Search for the cell housing the specified text and yield its (X, Y) center coordinate. 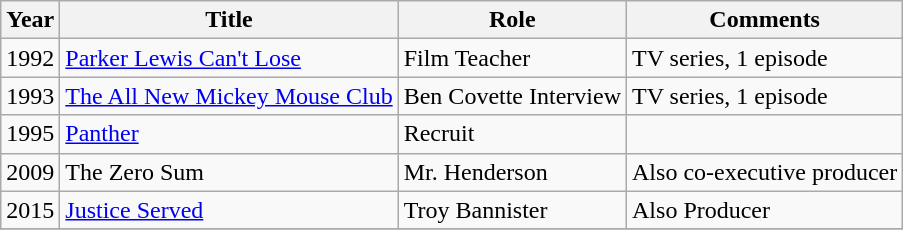
Mr. Henderson (512, 172)
2009 (30, 172)
1995 (30, 134)
1992 (30, 58)
Panther (229, 134)
Recruit (512, 134)
Ben Covette Interview (512, 96)
1993 (30, 96)
Troy Bannister (512, 210)
Comments (765, 20)
Role (512, 20)
The All New Mickey Mouse Club (229, 96)
The Zero Sum (229, 172)
Also co-executive producer (765, 172)
2015 (30, 210)
Film Teacher (512, 58)
Title (229, 20)
Parker Lewis Can't Lose (229, 58)
Justice Served (229, 210)
Year (30, 20)
Also Producer (765, 210)
